Output the (x, y) coordinate of the center of the cell containing the given text.  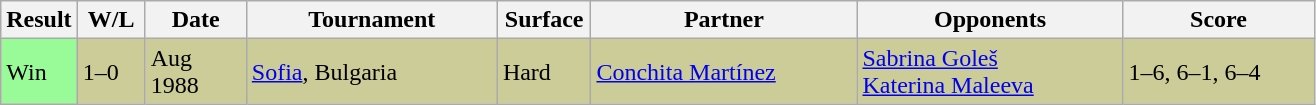
Opponents (990, 20)
Sofia, Bulgaria (372, 72)
Tournament (372, 20)
1–0 (111, 72)
W/L (111, 20)
Hard (544, 72)
Surface (544, 20)
1–6, 6–1, 6–4 (1218, 72)
Aug 1988 (196, 72)
Date (196, 20)
Score (1218, 20)
Partner (724, 20)
Conchita Martínez (724, 72)
Sabrina Goleš Katerina Maleeva (990, 72)
Result (39, 20)
Win (39, 72)
